Provide the [x, y] coordinate of the cell's center where the given text is located.  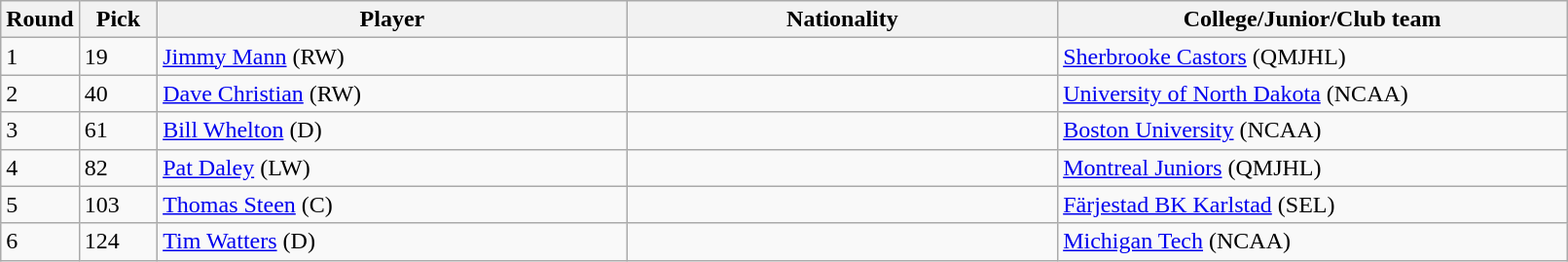
University of North Dakota (NCAA) [1312, 94]
Jimmy Mann (RW) [393, 56]
College/Junior/Club team [1312, 19]
5 [40, 205]
124 [118, 242]
Färjestad BK Karlstad (SEL) [1312, 205]
4 [40, 168]
Bill Whelton (D) [393, 131]
Nationality [842, 19]
Thomas Steen (C) [393, 205]
82 [118, 168]
Dave Christian (RW) [393, 94]
Boston University (NCAA) [1312, 131]
19 [118, 56]
Player [393, 19]
Sherbrooke Castors (QMJHL) [1312, 56]
103 [118, 205]
61 [118, 131]
Round [40, 19]
40 [118, 94]
Tim Watters (D) [393, 242]
1 [40, 56]
6 [40, 242]
Montreal Juniors (QMJHL) [1312, 168]
Pat Daley (LW) [393, 168]
2 [40, 94]
Michigan Tech (NCAA) [1312, 242]
Pick [118, 19]
3 [40, 131]
